Return (X, Y) of the center of cell containing provided text 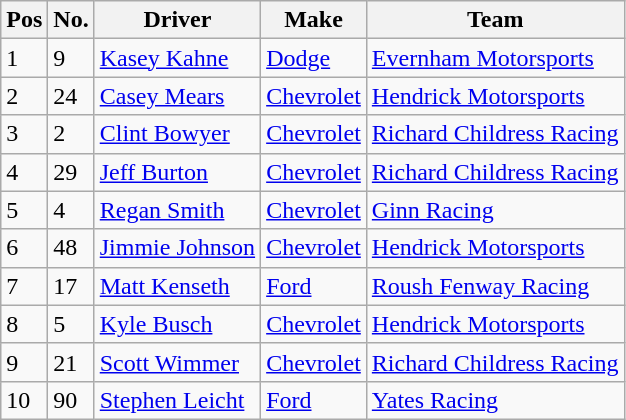
17 (71, 286)
Make (314, 20)
24 (71, 96)
Jeff Burton (177, 172)
Roush Fenway Racing (495, 286)
6 (24, 248)
No. (71, 20)
Clint Bowyer (177, 134)
90 (71, 400)
Driver (177, 20)
Ginn Racing (495, 210)
1 (24, 58)
Regan Smith (177, 210)
21 (71, 362)
Matt Kenseth (177, 286)
Team (495, 20)
48 (71, 248)
Evernham Motorsports (495, 58)
10 (24, 400)
Pos (24, 20)
Casey Mears (177, 96)
8 (24, 324)
Jimmie Johnson (177, 248)
29 (71, 172)
Scott Wimmer (177, 362)
7 (24, 286)
Stephen Leicht (177, 400)
Kasey Kahne (177, 58)
3 (24, 134)
Yates Racing (495, 400)
Kyle Busch (177, 324)
Dodge (314, 58)
